Scan for the cell matching the given text and deliver its (X, Y) coordinate at center. 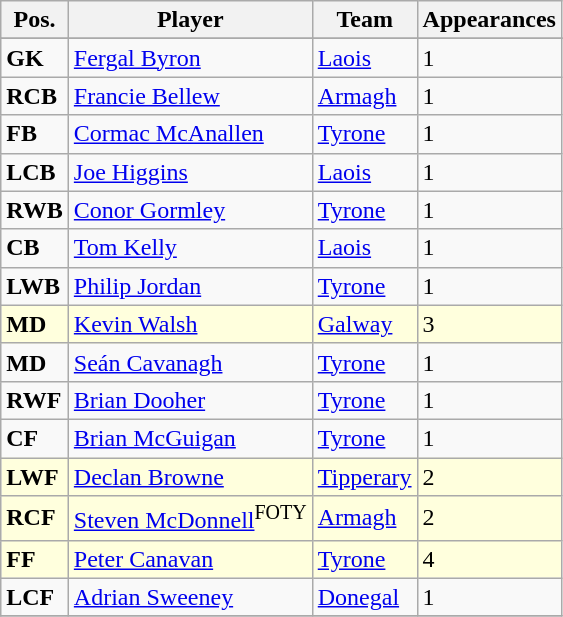
Adrian Sweeney (190, 597)
Peter Canavan (190, 559)
RCF (35, 518)
Conor Gormley (190, 210)
Declan Browne (190, 477)
Appearances (489, 20)
LCB (35, 172)
CB (35, 248)
Donegal (364, 597)
RCB (35, 96)
Brian McGuigan (190, 438)
FB (35, 134)
4 (489, 559)
Steven McDonnellFOTY (190, 518)
Pos. (35, 20)
Seán Cavanagh (190, 362)
Cormac McAnallen (190, 134)
Francie Bellew (190, 96)
CF (35, 438)
Tipperary (364, 477)
RWF (35, 400)
Tom Kelly (190, 248)
GK (35, 58)
Philip Jordan (190, 286)
LWB (35, 286)
Team (364, 20)
Joe Higgins (190, 172)
FF (35, 559)
LWF (35, 477)
3 (489, 324)
Fergal Byron (190, 58)
Player (190, 20)
Kevin Walsh (190, 324)
LCF (35, 597)
RWB (35, 210)
Brian Dooher (190, 400)
Galway (364, 324)
